Identify which cell holds the provided text, then report its [X, Y] central coordinate. 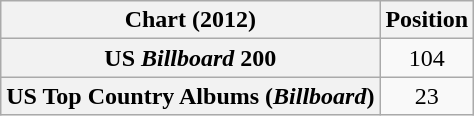
US Billboard 200 [190, 58]
Chart (2012) [190, 20]
23 [427, 96]
104 [427, 58]
Position [427, 20]
US Top Country Albums (Billboard) [190, 96]
